Detect which cell encompasses the target text, then output its (x, y) center coordinate. 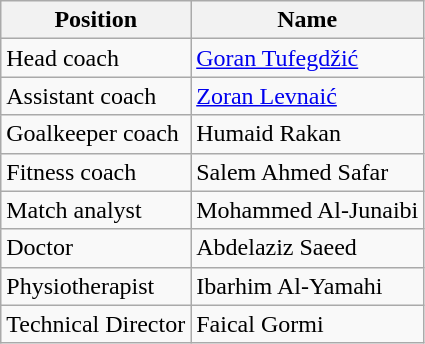
Head coach (96, 58)
Assistant coach (96, 96)
Physiotherapist (96, 286)
Goalkeeper coach (96, 134)
Zoran Levnaić (308, 96)
Goran Tufegdžić (308, 58)
Humaid Rakan (308, 134)
Doctor (96, 248)
Abdelaziz Saeed (308, 248)
Faical Gormi (308, 324)
Name (308, 20)
Ibarhim Al-Yamahi (308, 286)
Mohammed Al-Junaibi (308, 210)
Technical Director (96, 324)
Match analyst (96, 210)
Salem Ahmed Safar (308, 172)
Position (96, 20)
Fitness coach (96, 172)
